Scan for the cell matching the given text and deliver its [X, Y] coordinate at center. 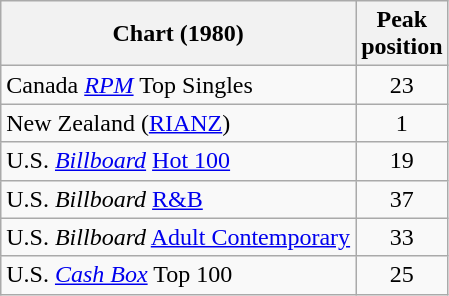
U.S. Billboard Hot 100 [178, 161]
1 [402, 123]
19 [402, 161]
U.S. Cash Box Top 100 [178, 275]
Canada RPM Top Singles [178, 85]
Chart (1980) [178, 34]
25 [402, 275]
Peakposition [402, 34]
U.S. Billboard Adult Contemporary [178, 237]
33 [402, 237]
U.S. Billboard R&B [178, 199]
New Zealand (RIANZ) [178, 123]
23 [402, 85]
37 [402, 199]
